For the text-containing cell, return its midpoint in (x, y) coordinate format. 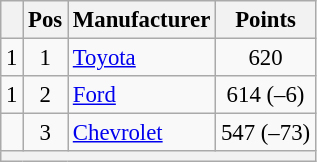
Points (266, 20)
3 (46, 133)
614 (–6) (266, 95)
2 (46, 95)
Chevrolet (142, 133)
Pos (46, 20)
Manufacturer (142, 20)
Ford (142, 95)
Toyota (142, 58)
620 (266, 58)
547 (–73) (266, 133)
